Provide the (X, Y) coordinate of the cell's center where the given text is located.  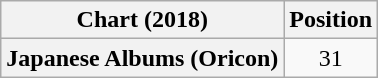
Position (331, 20)
Japanese Albums (Oricon) (142, 58)
Chart (2018) (142, 20)
31 (331, 58)
